Locate the cell with the specified text and output its (x, y) center coordinate. 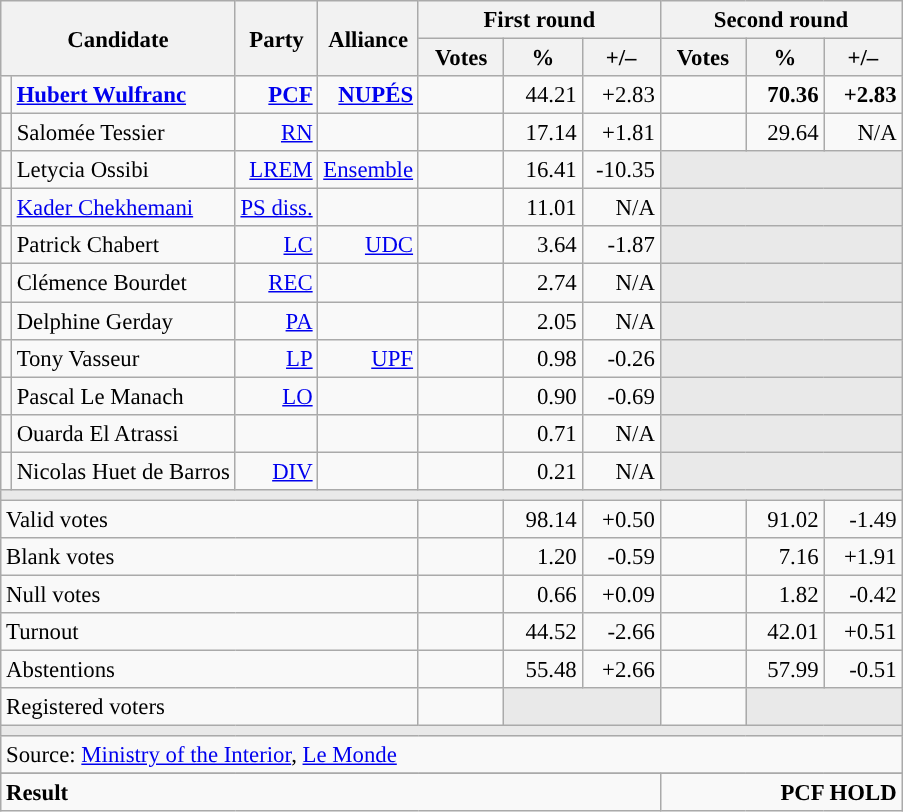
3.64 (543, 245)
91.02 (785, 519)
Result (330, 793)
PCF HOLD (781, 793)
44.21 (543, 95)
LC (276, 245)
Salomée Tessier (123, 133)
57.99 (785, 670)
Second round (781, 20)
Alliance (368, 38)
70.36 (785, 95)
Source: Ministry of the Interior, Le Monde (452, 755)
PS diss. (276, 208)
LO (276, 396)
0.21 (543, 471)
-10.35 (621, 170)
0.71 (543, 433)
Party (276, 38)
98.14 (543, 519)
Blank votes (210, 557)
DIV (276, 471)
LP (276, 358)
Letycia Ossibi (123, 170)
11.01 (543, 208)
-0.51 (863, 670)
0.98 (543, 358)
+0.50 (621, 519)
Null votes (210, 594)
Kader Chekhemani (123, 208)
Abstentions (210, 670)
Patrick Chabert (123, 245)
2.05 (543, 321)
NUPÉS (368, 95)
Clémence Bourdet (123, 283)
2.74 (543, 283)
+2.66 (621, 670)
0.90 (543, 396)
UDC (368, 245)
-1.49 (863, 519)
-0.69 (621, 396)
17.14 (543, 133)
Delphine Gerday (123, 321)
1.82 (785, 594)
1.20 (543, 557)
First round (539, 20)
Candidate (118, 38)
-0.42 (863, 594)
Tony Vasseur (123, 358)
Pascal Le Manach (123, 396)
RN (276, 133)
-2.66 (621, 632)
0.66 (543, 594)
PA (276, 321)
55.48 (543, 670)
7.16 (785, 557)
+0.51 (863, 632)
Ensemble (368, 170)
REC (276, 283)
-0.26 (621, 358)
Turnout (210, 632)
44.52 (543, 632)
Ouarda El Atrassi (123, 433)
Valid votes (210, 519)
29.64 (785, 133)
16.41 (543, 170)
PCF (276, 95)
UPF (368, 358)
Hubert Wulfranc (123, 95)
-1.87 (621, 245)
Nicolas Huet de Barros (123, 471)
LREM (276, 170)
+1.81 (621, 133)
42.01 (785, 632)
+1.91 (863, 557)
+0.09 (621, 594)
Registered voters (210, 707)
-0.59 (621, 557)
